Provide the (x, y) coordinate of the cell's center where the given text is located.  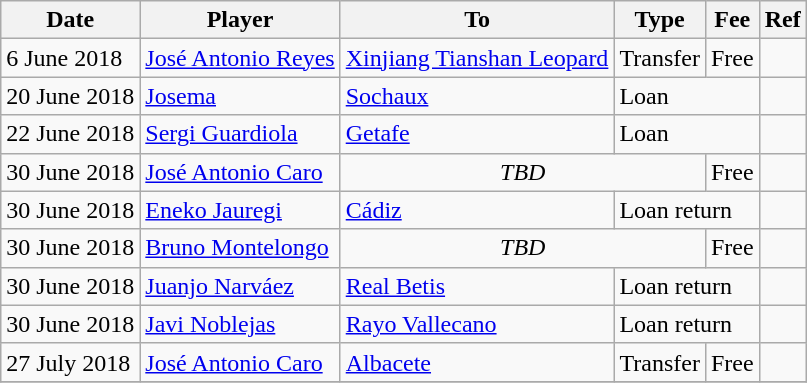
Bruno Montelongo (240, 248)
Real Betis (477, 286)
To (477, 20)
22 June 2018 (70, 134)
Sochaux (477, 96)
José Antonio Reyes (240, 58)
Cádiz (477, 210)
Josema (240, 96)
Juanjo Narváez (240, 286)
Javi Noblejas (240, 324)
Ref (782, 20)
Xinjiang Tianshan Leopard (477, 58)
20 June 2018 (70, 96)
Sergi Guardiola (240, 134)
6 June 2018 (70, 58)
27 July 2018 (70, 362)
Getafe (477, 134)
Player (240, 20)
Type (660, 20)
Fee (732, 20)
Date (70, 20)
Albacete (477, 362)
Eneko Jauregi (240, 210)
Rayo Vallecano (477, 324)
